Find where the given text appears and provide that cell's center as (x, y) coordinate. 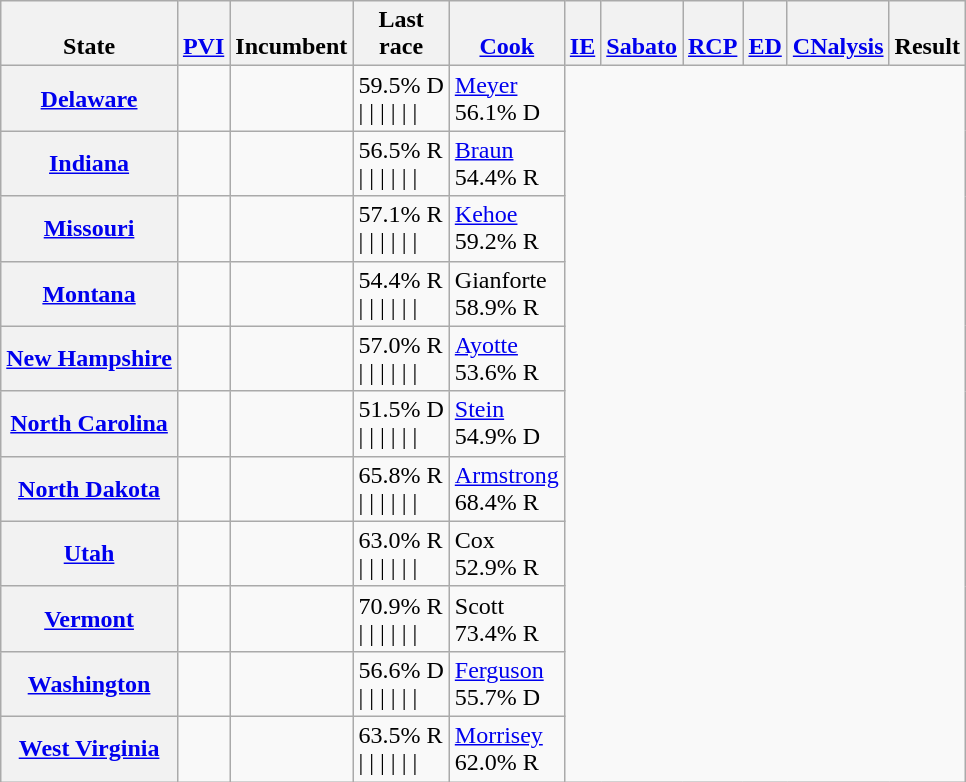
Meyer56.1% D (506, 98)
North Carolina (90, 424)
57.1% R| | | | | | (401, 228)
Kehoe59.2% R (506, 228)
Sabato (642, 34)
65.8% R| | | | | | (401, 488)
PVI (203, 34)
New Hampshire (90, 358)
State (90, 34)
IE (582, 34)
Vermont (90, 618)
Scott73.4% R (506, 618)
Ayotte53.6% R (506, 358)
CNalysis (838, 34)
59.5% D| | | | | | (401, 98)
Cox52.9% R (506, 554)
Armstrong68.4% R (506, 488)
Missouri (90, 228)
Stein54.9% D (506, 424)
54.4% R| | | | | | (401, 294)
Morrisey62.0% R (506, 748)
Delaware (90, 98)
70.9% R| | | | | | (401, 618)
Ferguson55.7% D (506, 684)
51.5% D| | | | | | (401, 424)
Utah (90, 554)
West Virginia (90, 748)
57.0% R| | | | | | (401, 358)
Washington (90, 684)
Montana (90, 294)
North Dakota (90, 488)
Result (927, 34)
Braun54.4% R (506, 164)
56.5% R| | | | | | (401, 164)
Cook (506, 34)
ED (765, 34)
Incumbent (292, 34)
Indiana (90, 164)
63.5% R| | | | | | (401, 748)
Lastrace (401, 34)
RCP (712, 34)
Gianforte58.9% R (506, 294)
63.0% R| | | | | | (401, 554)
56.6% D| | | | | | (401, 684)
